Find where the given text appears and provide that cell's center as [X, Y] coordinate. 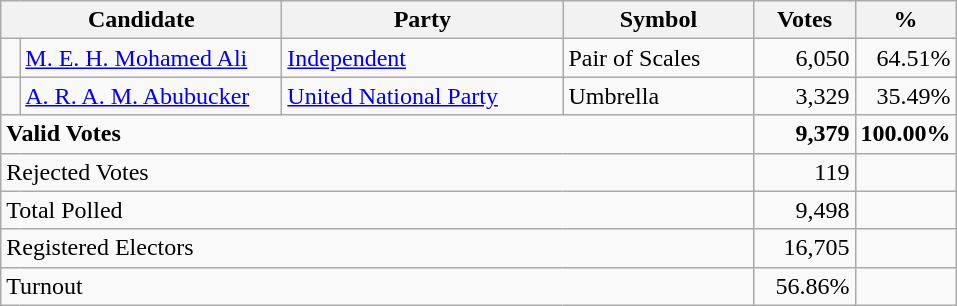
A. R. A. M. Abubucker [151, 96]
Rejected Votes [378, 172]
100.00% [906, 134]
Turnout [378, 286]
Symbol [658, 20]
Pair of Scales [658, 58]
9,379 [804, 134]
3,329 [804, 96]
64.51% [906, 58]
M. E. H. Mohamed Ali [151, 58]
9,498 [804, 210]
Votes [804, 20]
35.49% [906, 96]
16,705 [804, 248]
Party [422, 20]
% [906, 20]
Candidate [142, 20]
119 [804, 172]
Umbrella [658, 96]
56.86% [804, 286]
Registered Electors [378, 248]
Valid Votes [378, 134]
Independent [422, 58]
6,050 [804, 58]
Total Polled [378, 210]
United National Party [422, 96]
